Return the [x, y] coordinate for the center point of the cell that contains the specified text.  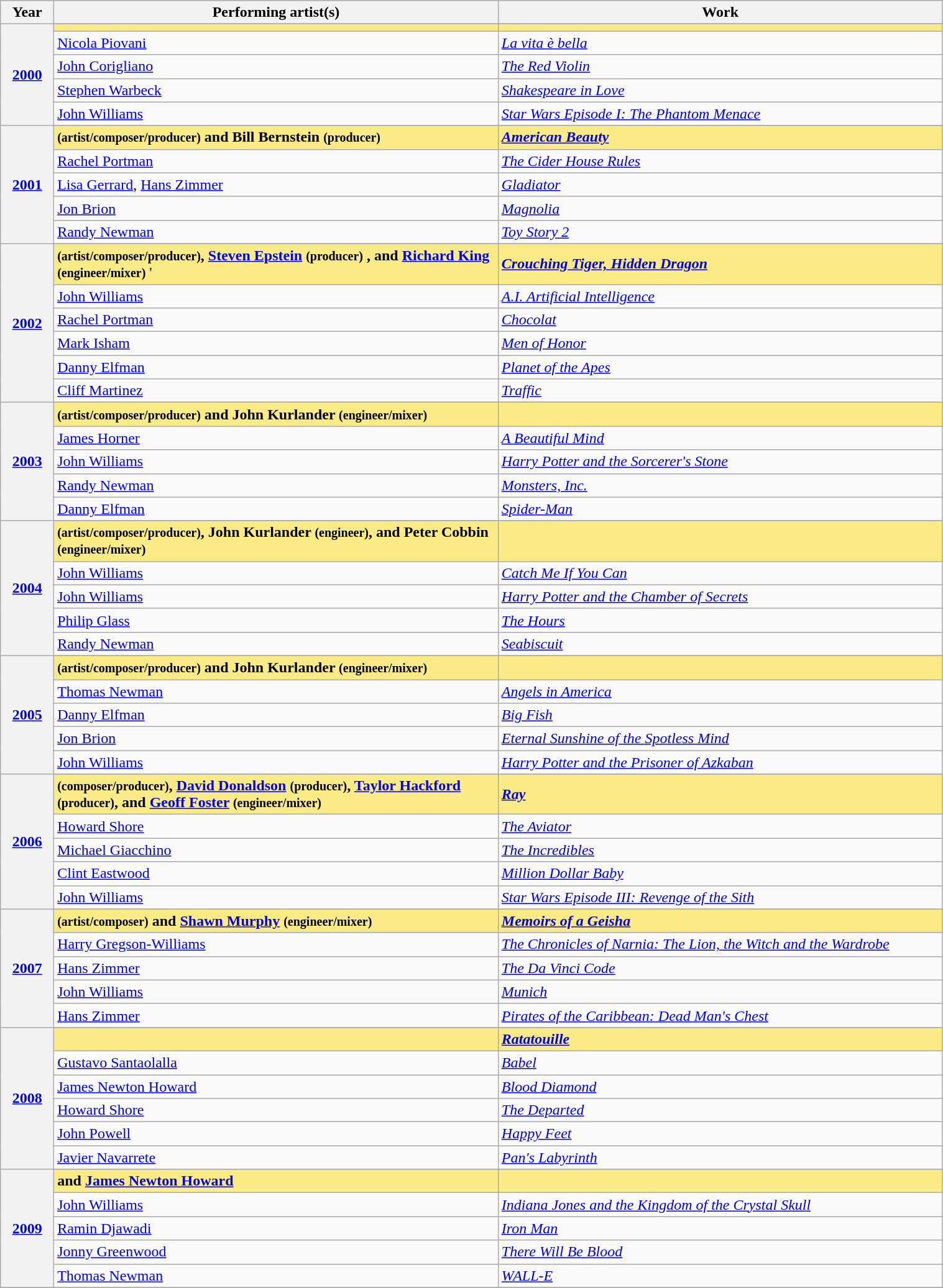
Shakespeare in Love [720, 90]
Gladiator [720, 185]
Toy Story 2 [720, 232]
Star Wars Episode III: Revenge of the Sith [720, 897]
Star Wars Episode I: The Phantom Menace [720, 114]
Spider-Man [720, 509]
The Hours [720, 620]
Mark Isham [276, 344]
Javier Navarrete [276, 1158]
2004 [27, 588]
(artist/composer/producer), John Kurlander (engineer), and Peter Cobbin (engineer/mixer) [276, 541]
Performing artist(s) [276, 12]
The Aviator [720, 826]
The Departed [720, 1110]
Harry Potter and the Prisoner of Azkaban [720, 762]
The Da Vinci Code [720, 968]
2001 [27, 185]
Ramin Djawadi [276, 1228]
2002 [27, 323]
American Beauty [720, 137]
Cliff Martinez [276, 391]
Harry Potter and the Chamber of Secrets [720, 596]
The Chronicles of Narnia: The Lion, the Witch and the Wardrobe [720, 944]
Munich [720, 992]
Planet of the Apes [720, 367]
2000 [27, 75]
Big Fish [720, 715]
James Horner [276, 438]
(artist/composer/producer), Steven Epstein (producer) , and Richard King (engineer/mixer) ' [276, 263]
Eternal Sunshine of the Spotless Mind [720, 739]
Monsters, Inc. [720, 485]
Chocolat [720, 320]
Gustavo Santaolalla [276, 1062]
2005 [27, 715]
Ratatouille [720, 1039]
Magnolia [720, 208]
Year [27, 12]
James Newton Howard [276, 1087]
The Cider House Rules [720, 161]
Million Dollar Baby [720, 874]
Memoirs of a Geisha [720, 921]
Nicola Piovani [276, 43]
Philip Glass [276, 620]
2007 [27, 968]
Jonny Greenwood [276, 1252]
Pan's Labyrinth [720, 1158]
The Red Violin [720, 66]
and James Newton Howard [276, 1181]
2003 [27, 462]
Harry Gregson-Williams [276, 944]
Michael Giacchino [276, 850]
Indiana Jones and the Kingdom of the Crystal Skull [720, 1205]
Pirates of the Caribbean: Dead Man's Chest [720, 1015]
WALL-E [720, 1276]
There Will Be Blood [720, 1252]
A.I. Artificial Intelligence [720, 296]
(artist/composer/producer) and Bill Bernstein (producer) [276, 137]
Men of Honor [720, 344]
A Beautiful Mind [720, 438]
Clint Eastwood [276, 874]
Ray [720, 794]
Happy Feet [720, 1134]
John Powell [276, 1134]
Stephen Warbeck [276, 90]
Seabiscuit [720, 644]
2006 [27, 841]
Catch Me If You Can [720, 573]
Babel [720, 1062]
(composer/producer), David Donaldson (producer), Taylor Hackford (producer), and Geoff Foster (engineer/mixer) [276, 794]
(artist/composer) and Shawn Murphy (engineer/mixer) [276, 921]
2009 [27, 1228]
Lisa Gerrard, Hans Zimmer [276, 185]
Angels in America [720, 692]
Blood Diamond [720, 1087]
Harry Potter and the Sorcerer's Stone [720, 462]
John Corigliano [276, 66]
Traffic [720, 391]
Crouching Tiger, Hidden Dragon [720, 263]
2008 [27, 1098]
La vita è bella [720, 43]
Iron Man [720, 1228]
Work [720, 12]
The Incredibles [720, 850]
